Output the [x, y] coordinate of the center of the cell containing the given text.  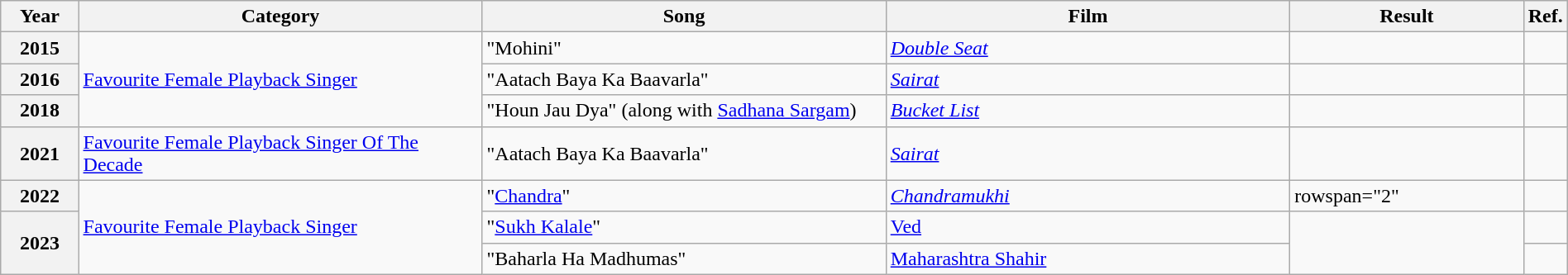
2018 [40, 111]
Year [40, 17]
Bucket List [1088, 111]
"Sukh Kalale" [684, 227]
2022 [40, 196]
"Baharla Ha Madhumas" [684, 258]
2015 [40, 48]
Favourite Female Playback Singer Of The Decade [280, 154]
Song [684, 17]
Ref. [1545, 17]
Chandramukhi [1088, 196]
Category [280, 17]
Ved [1088, 227]
"Chandra" [684, 196]
2021 [40, 154]
Film [1088, 17]
2016 [40, 79]
Maharashtra Shahir [1088, 258]
rowspan="2" [1407, 196]
"Houn Jau Dya" (along with Sadhana Sargam) [684, 111]
"Mohini" [684, 48]
2023 [40, 243]
Result [1407, 17]
Double Seat [1088, 48]
